For the text-containing cell, return its midpoint in (x, y) coordinate format. 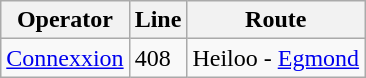
Line (158, 20)
408 (158, 58)
Operator (65, 20)
Heiloo - Egmond (276, 58)
Connexxion (65, 58)
Route (276, 20)
